Pinpoint the cell where the given text exists, returning its (x, y) midpoint coordinate. 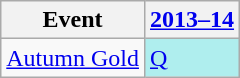
Q (192, 58)
2013–14 (192, 20)
Event (73, 20)
Autumn Gold (73, 58)
